Find where the given text appears and provide that cell's center as [X, Y] coordinate. 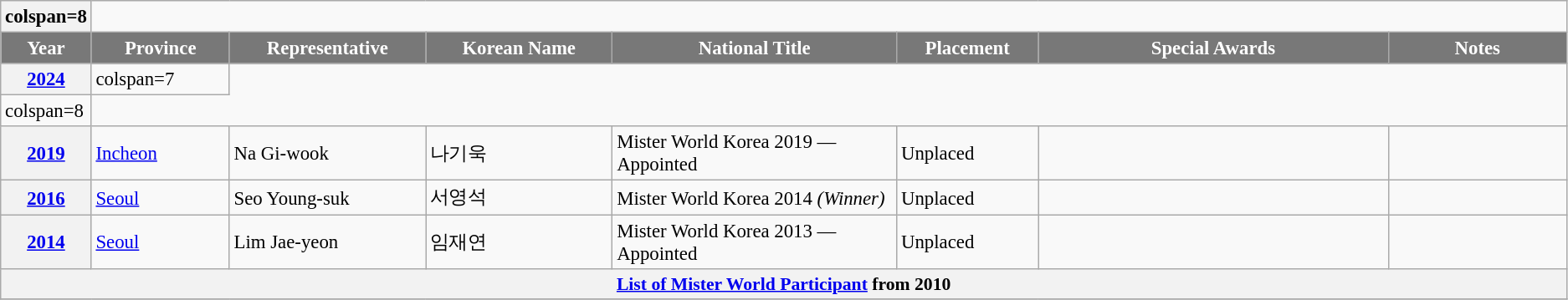
Korean Name [519, 48]
Mister World Korea 2013 — Appointed [755, 242]
Mister World Korea 2014 (Winner) [755, 198]
나기욱 [519, 154]
Representative [327, 48]
colspan=7 [161, 79]
2024 [46, 79]
Lim Jae-yeon [327, 242]
2016 [46, 198]
Placement [967, 48]
2014 [46, 242]
Incheon [161, 154]
National Title [755, 48]
Province [161, 48]
Na Gi-wook [327, 154]
Seo Young-suk [327, 198]
Year [46, 48]
서영석 [519, 198]
Notes [1478, 48]
임재연 [519, 242]
List of Mister World Participant from 2010 [784, 285]
Special Awards [1213, 48]
2019 [46, 154]
Mister World Korea 2019 — Appointed [755, 154]
